Pinpoint the cell where the given text exists, returning its (x, y) midpoint coordinate. 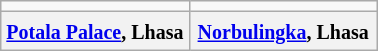
Norbulingka, Lhasa (283, 31)
Potala Palace, Lhasa (95, 31)
